Detect which cell encompasses the target text, then output its [X, Y] center coordinate. 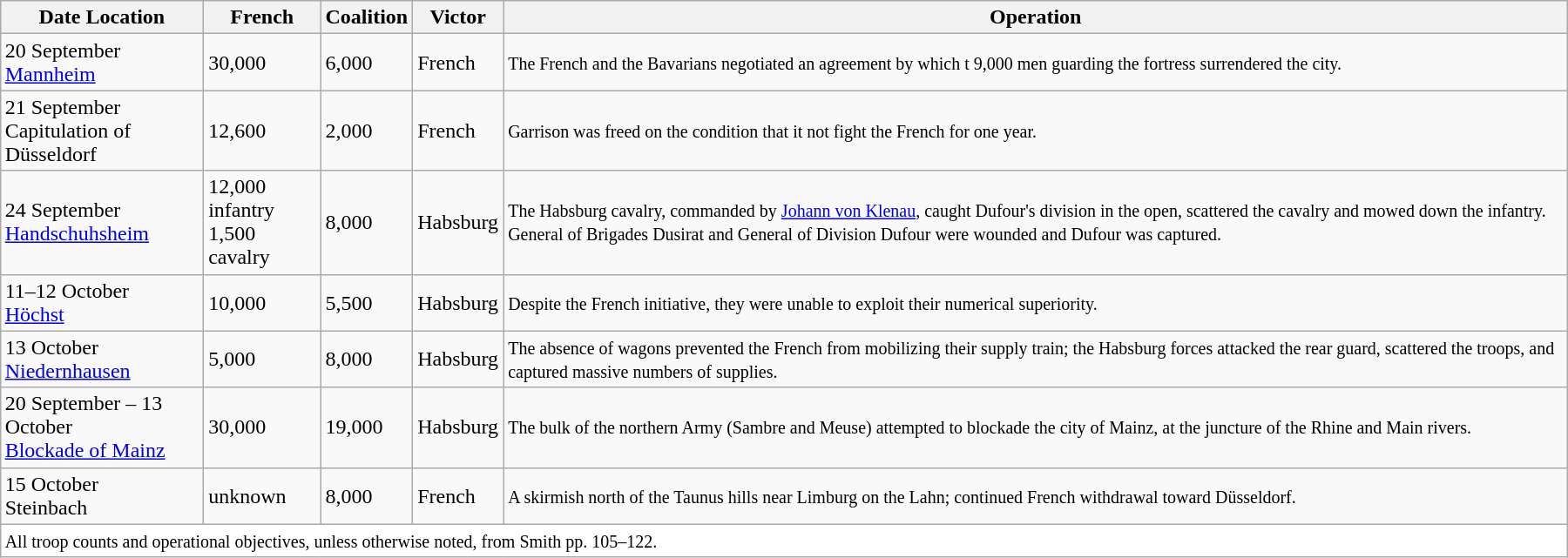
Garrison was freed on the condition that it not fight the French for one year. [1036, 131]
A skirmish north of the Taunus hills near Limburg on the Lahn; continued French withdrawal toward Düsseldorf. [1036, 496]
20 September Mannheim [101, 63]
All troop counts and operational objectives, unless otherwise noted, from Smith pp. 105–122. [784, 541]
10,000 [262, 303]
unknown [262, 496]
21 SeptemberCapitulation of Düsseldorf [101, 131]
15 October Steinbach [101, 496]
Victor [458, 17]
Operation [1036, 17]
Coalition [367, 17]
Date Location [101, 17]
13 OctoberNiedernhausen [101, 359]
20 September – 13 October Blockade of Mainz [101, 427]
Despite the French initiative, they were unable to exploit their numerical superiority. [1036, 303]
The French and the Bavarians negotiated an agreement by which t 9,000 men guarding the fortress surrendered the city. [1036, 63]
11–12 October Höchst [101, 303]
2,000 [367, 131]
19,000 [367, 427]
24 September Handschuhsheim [101, 223]
5,500 [367, 303]
12,600 [262, 131]
5,000 [262, 359]
12,000 infantry 1,500 cavalry [262, 223]
The bulk of the northern Army (Sambre and Meuse) attempted to blockade the city of Mainz, at the juncture of the Rhine and Main rivers. [1036, 427]
6,000 [367, 63]
